Determine the (X, Y) coordinate at the center of the cell enclosing the given text.  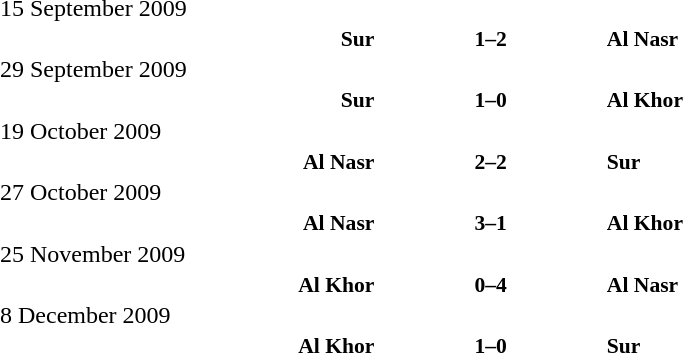
1–2 (490, 38)
3–1 (490, 223)
2–2 (490, 162)
1–0 (490, 100)
0–4 (490, 284)
